Detect which cell encompasses the target text, then output its [x, y] center coordinate. 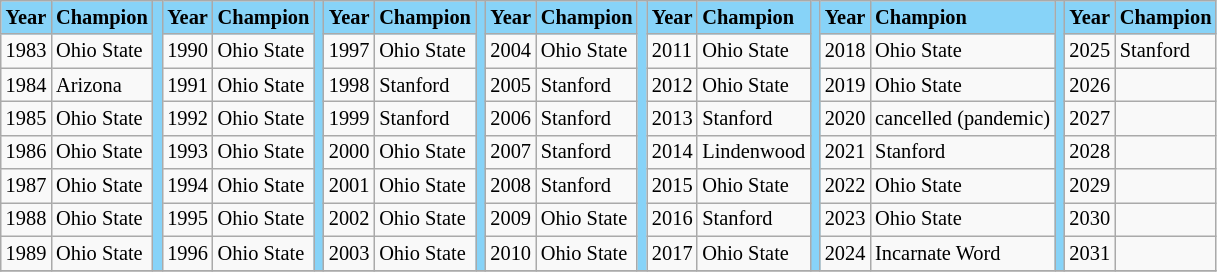
2005 [510, 85]
2023 [845, 219]
2031 [1089, 253]
2015 [672, 186]
2013 [672, 118]
2008 [510, 186]
Lindenwood [754, 152]
1996 [187, 253]
1985 [26, 118]
2012 [672, 85]
2001 [349, 186]
Arizona [102, 85]
2002 [349, 219]
1999 [349, 118]
2021 [845, 152]
2019 [845, 85]
2010 [510, 253]
1994 [187, 186]
1997 [349, 51]
1992 [187, 118]
2025 [1089, 51]
2028 [1089, 152]
1998 [349, 85]
2024 [845, 253]
2018 [845, 51]
1993 [187, 152]
2029 [1089, 186]
1986 [26, 152]
1990 [187, 51]
2006 [510, 118]
2016 [672, 219]
2011 [672, 51]
2026 [1089, 85]
2017 [672, 253]
1995 [187, 219]
1983 [26, 51]
1988 [26, 219]
1989 [26, 253]
cancelled (pandemic) [962, 118]
2004 [510, 51]
2000 [349, 152]
2022 [845, 186]
2003 [349, 253]
2027 [1089, 118]
1984 [26, 85]
Incarnate Word [962, 253]
1991 [187, 85]
2009 [510, 219]
1987 [26, 186]
2030 [1089, 219]
2014 [672, 152]
2020 [845, 118]
2007 [510, 152]
